Find where the given text appears and provide that cell's center as (x, y) coordinate. 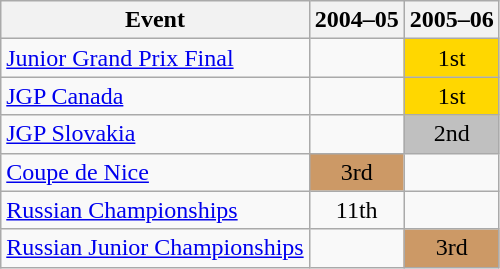
Russian Championships (155, 210)
JGP Canada (155, 96)
2nd (452, 134)
Coupe de Nice (155, 172)
Junior Grand Prix Final (155, 58)
Russian Junior Championships (155, 248)
JGP Slovakia (155, 134)
11th (356, 210)
2005–06 (452, 20)
2004–05 (356, 20)
Event (155, 20)
